Return (x, y) of the center of cell containing provided text 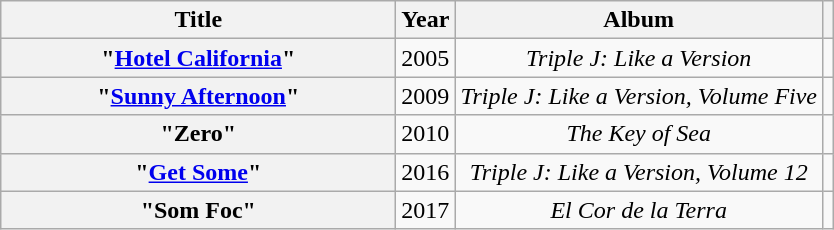
Triple J: Like a Version, Volume Five (639, 96)
2005 (426, 58)
2009 (426, 96)
2017 (426, 210)
The Key of Sea (639, 134)
"Hotel California" (198, 58)
2016 (426, 172)
Triple J: Like a Version, Volume 12 (639, 172)
Title (198, 20)
"Sunny Afternoon" (198, 96)
"Som Foc" (198, 210)
Year (426, 20)
Triple J: Like a Version (639, 58)
Album (639, 20)
2010 (426, 134)
"Get Some" (198, 172)
El Cor de la Terra (639, 210)
"Zero" (198, 134)
